Capture the cell that displays the provided text and extract its [X, Y] central coordinate. 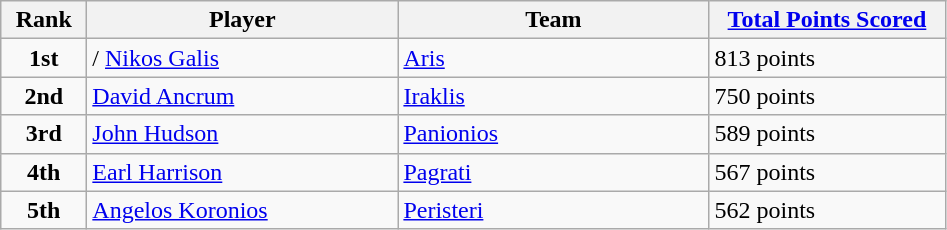
Player [242, 20]
3rd [44, 134]
David Ancrum [242, 96]
813 points [827, 58]
567 points [827, 172]
/ Nikos Galis [242, 58]
Panionios [554, 134]
750 points [827, 96]
Αris [554, 58]
Pagrati [554, 172]
Total Points Scored [827, 20]
4th [44, 172]
1st [44, 58]
Angelos Koronios [242, 210]
562 points [827, 210]
2nd [44, 96]
Rank [44, 20]
John Hudson [242, 134]
Peristeri [554, 210]
Team [554, 20]
Iraklis [554, 96]
589 points [827, 134]
Earl Harrison [242, 172]
5th [44, 210]
